Return (X, Y) of the center of cell containing provided text 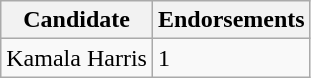
Kamala Harris (77, 58)
Candidate (77, 20)
1 (231, 58)
Endorsements (231, 20)
